For the text-containing cell, return its midpoint in (x, y) coordinate format. 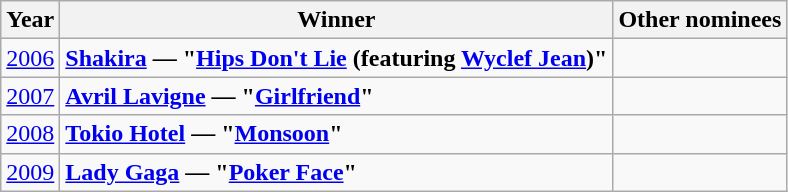
Lady Gaga — "Poker Face" (336, 172)
Other nominees (700, 20)
2006 (30, 58)
Winner (336, 20)
Tokio Hotel — "Monsoon" (336, 134)
2007 (30, 96)
Avril Lavigne — "Girlfriend" (336, 96)
2009 (30, 172)
2008 (30, 134)
Year (30, 20)
Shakira — "Hips Don't Lie (featuring Wyclef Jean)" (336, 58)
